For the text-containing cell, return its midpoint in (X, Y) coordinate format. 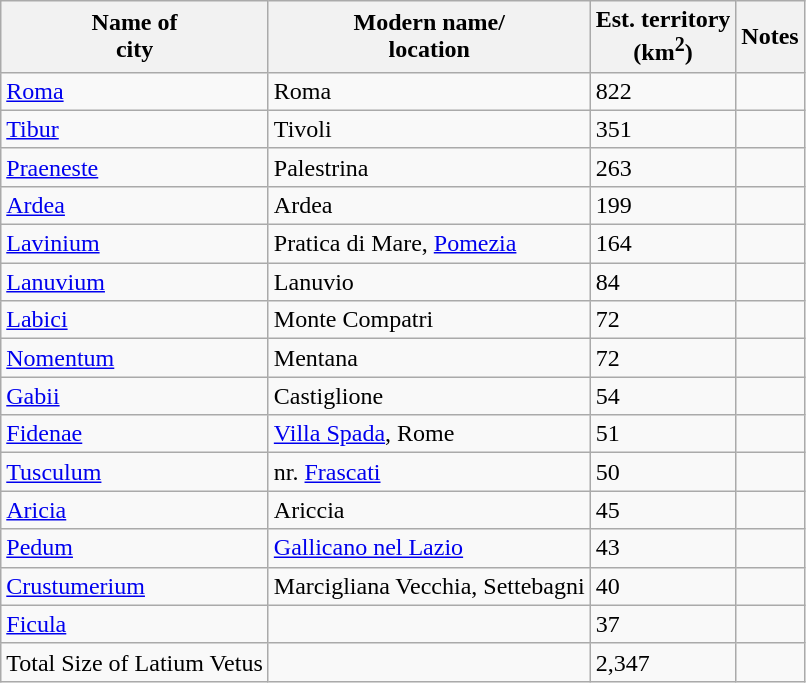
Ariccia (429, 510)
Gallicano nel Lazio (429, 548)
Crustumerium (135, 586)
Notes (770, 37)
Ficula (135, 624)
Labici (135, 320)
nr. Frascati (429, 472)
Marcigliana Vecchia, Settebagni (429, 586)
199 (663, 205)
Pratica di Mare, Pomezia (429, 244)
84 (663, 282)
2,347 (663, 662)
822 (663, 91)
Modern name/location (429, 37)
Mentana (429, 358)
263 (663, 167)
Lanuvium (135, 282)
40 (663, 586)
Tivoli (429, 129)
Lanuvio (429, 282)
43 (663, 548)
Villa Spada, Rome (429, 434)
Tibur (135, 129)
Name ofcity (135, 37)
37 (663, 624)
Aricia (135, 510)
Tusculum (135, 472)
351 (663, 129)
54 (663, 396)
Castiglione (429, 396)
Lavinium (135, 244)
Nomentum (135, 358)
Est. territory(km2) (663, 37)
Monte Compatri (429, 320)
Total Size of Latium Vetus (135, 662)
Gabii (135, 396)
Fidenae (135, 434)
164 (663, 244)
51 (663, 434)
45 (663, 510)
Praeneste (135, 167)
Pedum (135, 548)
50 (663, 472)
Palestrina (429, 167)
